Pinpoint the cell where the given text exists, returning its [X, Y] midpoint coordinate. 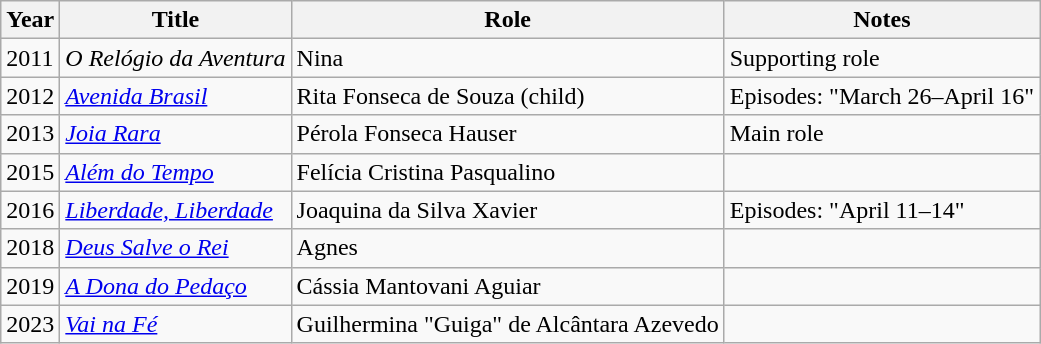
Nina [508, 58]
Guilhermina "Guiga" de Alcântara Azevedo [508, 324]
Episodes: "April 11–14" [882, 210]
Supporting role [882, 58]
Pérola Fonseca Hauser [508, 134]
Além do Tempo [176, 172]
2013 [30, 134]
2016 [30, 210]
2015 [30, 172]
Main role [882, 134]
Felícia Cristina Pasqualino [508, 172]
Joia Rara [176, 134]
Deus Salve o Rei [176, 248]
Joaquina da Silva Xavier [508, 210]
Cássia Mantovani Aguiar [508, 286]
Agnes [508, 248]
Rita Fonseca de Souza (child) [508, 96]
A Dona do Pedaço [176, 286]
O Relógio da Aventura [176, 58]
2018 [30, 248]
Role [508, 20]
Notes [882, 20]
2012 [30, 96]
2019 [30, 286]
Avenida Brasil [176, 96]
Episodes: "March 26–April 16" [882, 96]
Vai na Fé [176, 324]
2023 [30, 324]
2011 [30, 58]
Title [176, 20]
Liberdade, Liberdade [176, 210]
Year [30, 20]
